Output the (x, y) coordinate of the center of the cell containing the given text.  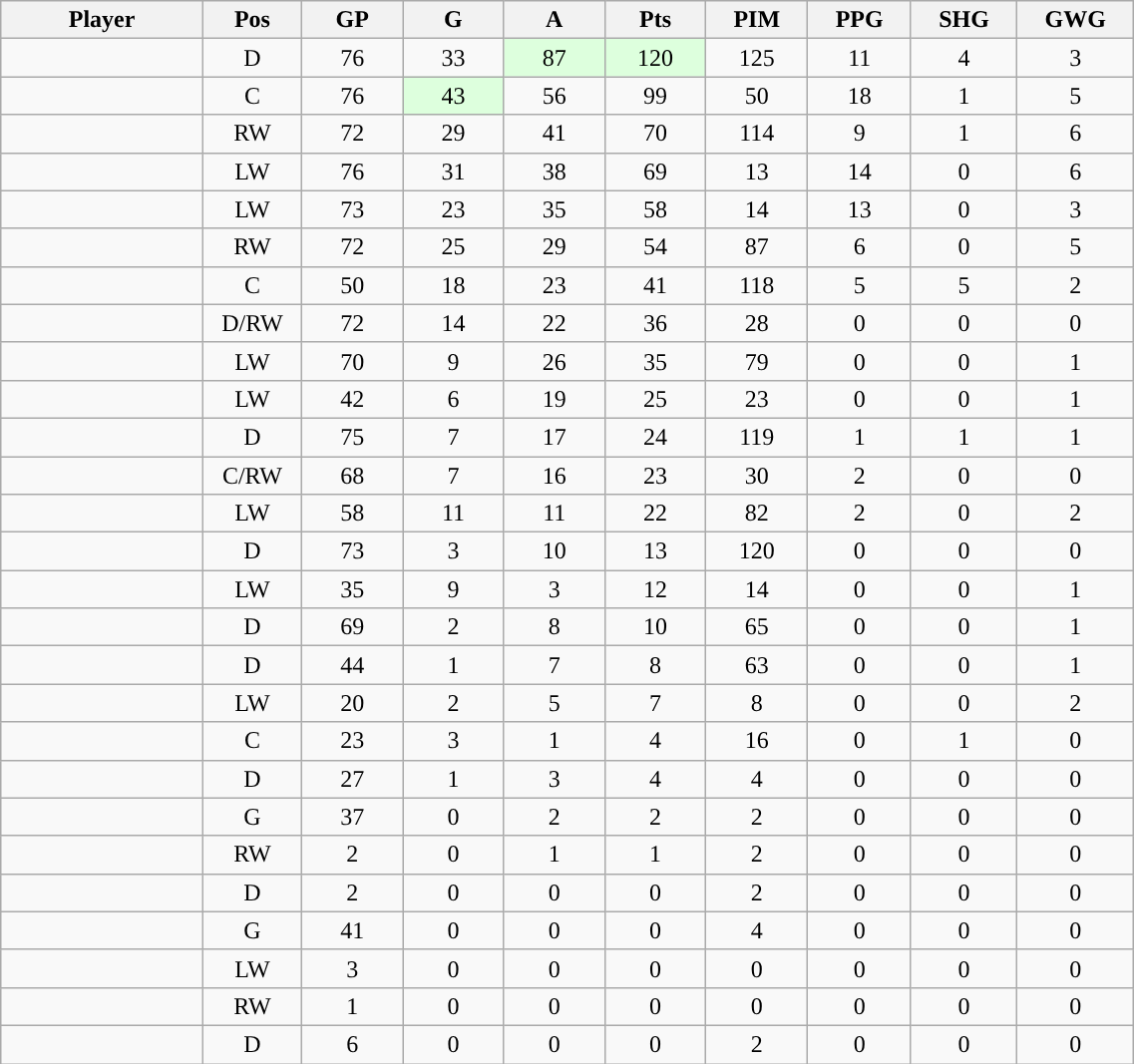
79 (757, 361)
125 (757, 58)
37 (351, 817)
GP (351, 20)
PIM (757, 20)
27 (351, 779)
38 (555, 172)
119 (757, 437)
118 (757, 285)
82 (757, 514)
31 (453, 172)
A (555, 20)
54 (654, 247)
114 (757, 134)
33 (453, 58)
28 (757, 323)
42 (351, 399)
Pos (251, 20)
68 (351, 476)
65 (757, 627)
12 (654, 589)
36 (654, 323)
Player (102, 20)
56 (555, 96)
PPG (860, 20)
26 (555, 361)
75 (351, 437)
SHG (963, 20)
24 (654, 437)
63 (757, 665)
GWG (1075, 20)
43 (453, 96)
99 (654, 96)
30 (757, 476)
D/RW (251, 323)
17 (555, 437)
44 (351, 665)
20 (351, 703)
Pts (654, 20)
C/RW (251, 476)
19 (555, 399)
